Identify which cell holds the provided text, then report its (x, y) central coordinate. 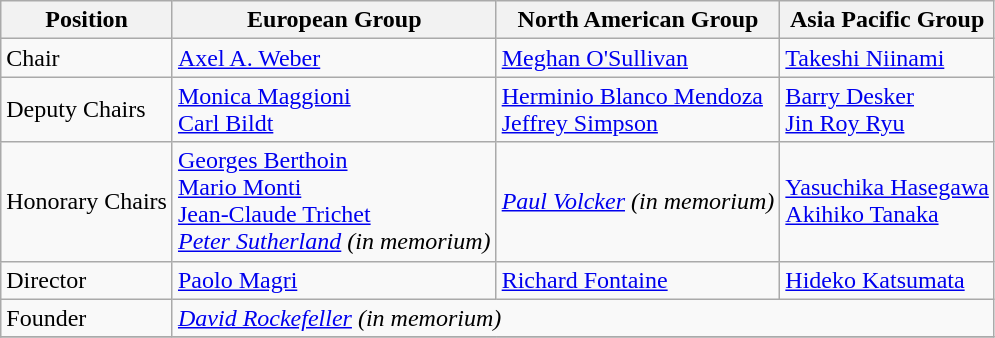
Takeshi Niinami (888, 58)
North American Group (638, 20)
Monica MaggioniCarl Bildt (334, 110)
Meghan O'Sullivan (638, 58)
Asia Pacific Group (888, 20)
European Group (334, 20)
Hideko Katsumata (888, 280)
David Rockefeller (in memorium) (583, 318)
Position (87, 20)
Founder (87, 318)
Paolo Magri (334, 280)
Richard Fontaine (638, 280)
Honorary Chairs (87, 202)
Yasuchika HasegawaAkihiko Tanaka (888, 202)
Chair (87, 58)
Paul Volcker (in memorium) (638, 202)
Barry DeskerJin Roy Ryu (888, 110)
Georges BerthoinMario MontiJean-Claude TrichetPeter Sutherland (in memorium) (334, 202)
Director (87, 280)
Herminio Blanco MendozaJeffrey Simpson (638, 110)
Axel A. Weber (334, 58)
Deputy Chairs (87, 110)
